From the cell containing the given text, extract its center point as (x, y) coordinate. 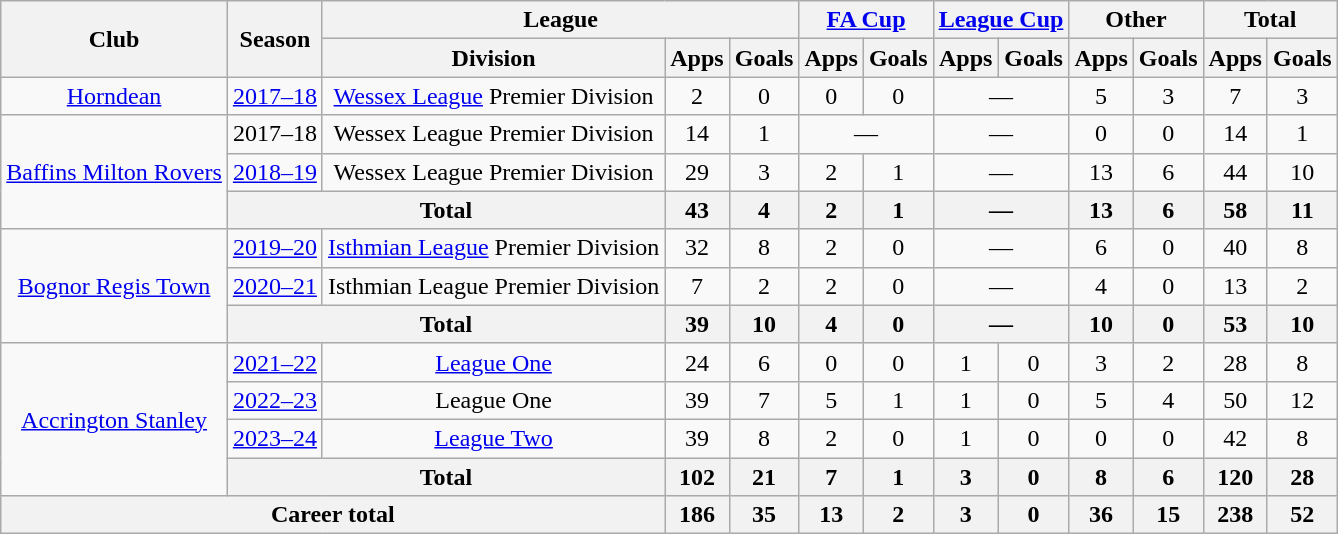
52 (1302, 515)
29 (697, 172)
238 (1235, 515)
Bognor Regis Town (114, 286)
Season (274, 39)
League Cup (1001, 20)
42 (1235, 438)
2021–22 (274, 362)
24 (697, 362)
Horndean (114, 96)
15 (1168, 515)
2018–19 (274, 172)
186 (697, 515)
Accrington Stanley (114, 419)
102 (697, 477)
43 (697, 210)
Baffins Milton Rovers (114, 172)
Other (1136, 20)
League (560, 20)
32 (697, 248)
53 (1235, 324)
2022–23 (274, 400)
2023–24 (274, 438)
58 (1235, 210)
40 (1235, 248)
50 (1235, 400)
FA Cup (866, 20)
Division (493, 58)
120 (1235, 477)
35 (764, 515)
12 (1302, 400)
League Two (493, 438)
44 (1235, 172)
2019–20 (274, 248)
21 (764, 477)
2020–21 (274, 286)
Club (114, 39)
36 (1101, 515)
11 (1302, 210)
Career total (333, 515)
